Extract the (X, Y) coordinate from the center of the cell holding the provided text.  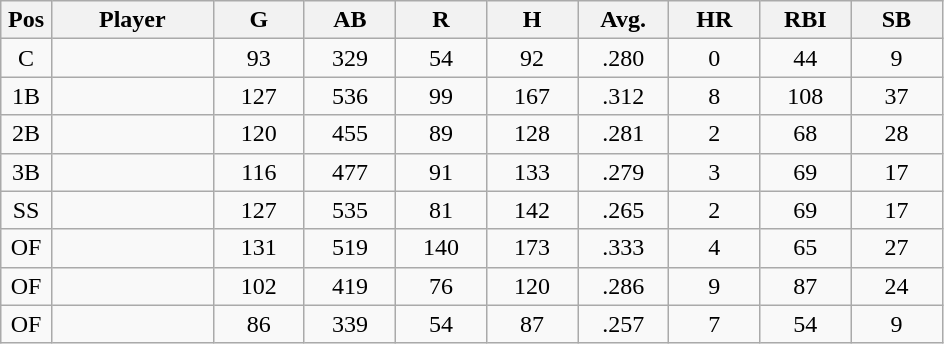
81 (440, 210)
HR (714, 20)
.257 (624, 324)
8 (714, 96)
.286 (624, 286)
477 (350, 172)
116 (258, 172)
.265 (624, 210)
R (440, 20)
76 (440, 286)
140 (440, 248)
536 (350, 96)
3 (714, 172)
173 (532, 248)
65 (806, 248)
SS (26, 210)
102 (258, 286)
419 (350, 286)
AB (350, 20)
.333 (624, 248)
92 (532, 58)
455 (350, 134)
.281 (624, 134)
3B (26, 172)
329 (350, 58)
RBI (806, 20)
2B (26, 134)
133 (532, 172)
37 (896, 96)
535 (350, 210)
0 (714, 58)
Avg. (624, 20)
108 (806, 96)
68 (806, 134)
1B (26, 96)
91 (440, 172)
4 (714, 248)
519 (350, 248)
44 (806, 58)
Pos (26, 20)
86 (258, 324)
Player (132, 20)
128 (532, 134)
131 (258, 248)
28 (896, 134)
.280 (624, 58)
89 (440, 134)
27 (896, 248)
C (26, 58)
167 (532, 96)
H (532, 20)
7 (714, 324)
142 (532, 210)
G (258, 20)
339 (350, 324)
93 (258, 58)
24 (896, 286)
.279 (624, 172)
99 (440, 96)
.312 (624, 96)
SB (896, 20)
